For the text-containing cell, return its midpoint in [x, y] coordinate format. 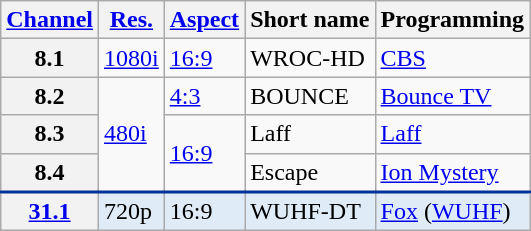
Fox (WUHF) [452, 212]
Channel [50, 20]
CBS [452, 58]
1080i [132, 58]
Programming [452, 20]
8.1 [50, 58]
480i [132, 134]
WROC-HD [310, 58]
Res. [132, 20]
8.2 [50, 96]
Short name [310, 20]
Escape [310, 172]
8.3 [50, 134]
31.1 [50, 212]
WUHF-DT [310, 212]
Bounce TV [452, 96]
720p [132, 212]
Ion Mystery [452, 172]
8.4 [50, 172]
BOUNCE [310, 96]
4:3 [204, 96]
Aspect [204, 20]
